Search for the cell housing the specified text and yield its [X, Y] center coordinate. 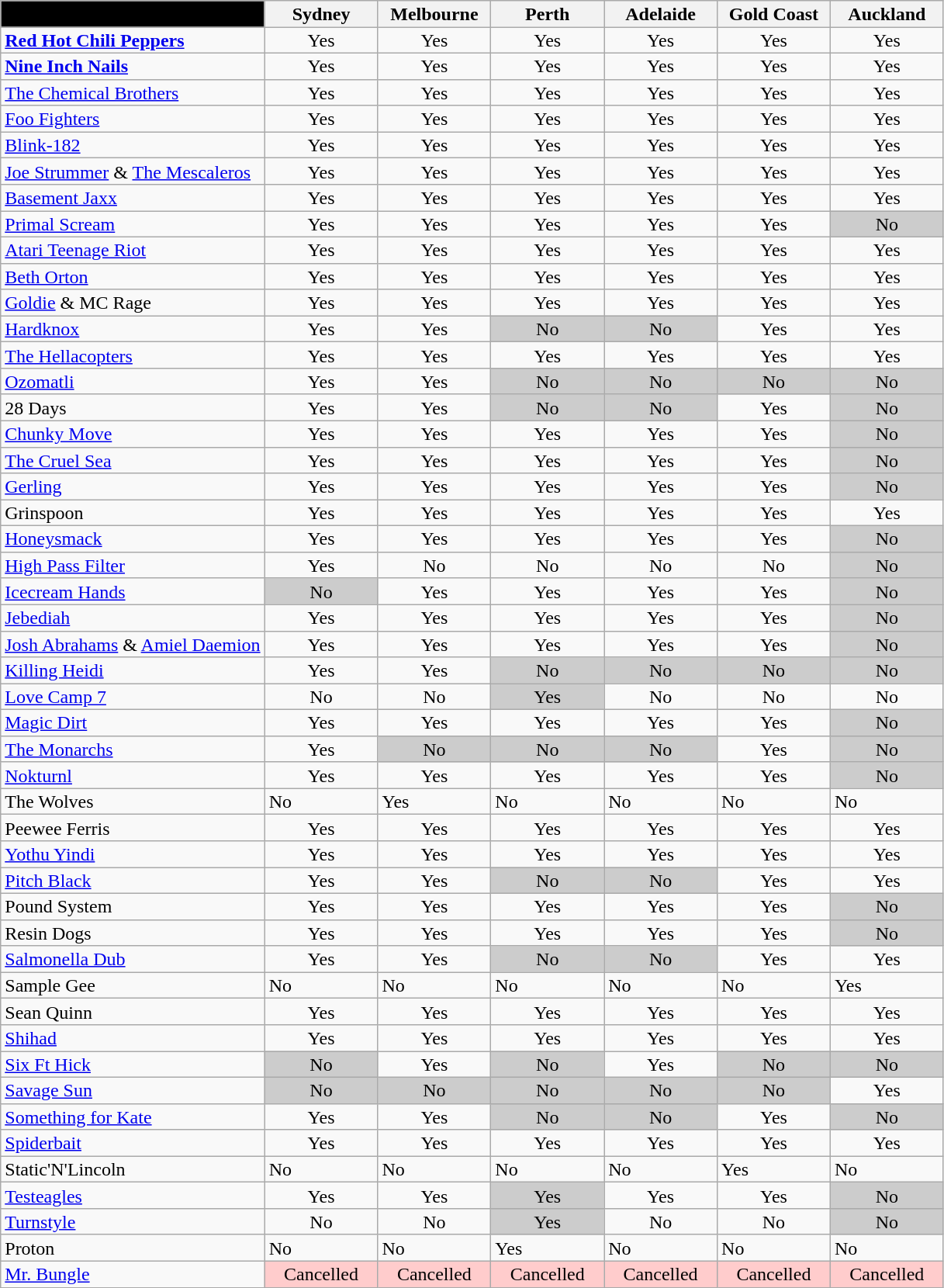
Primal Scream [133, 224]
Something for Kate [133, 1117]
Savage Sun [133, 1090]
The Cruel Sea [133, 460]
Blink-182 [133, 145]
Hardknox [133, 329]
The Hellacopters [133, 355]
Love Camp 7 [133, 697]
Josh Abrahams & Amiel Daemion [133, 644]
Testeagles [133, 1196]
High Pass Filter [133, 565]
Sean Quinn [133, 1012]
Salmonella Dub [133, 959]
Sydney [321, 14]
Grinspoon [133, 513]
Mr. Bungle [133, 1274]
Adelaide [661, 14]
Perth [548, 14]
The Chemical Brothers [133, 92]
Red Hot Chili Peppers [133, 40]
Auckland [887, 14]
Foo Fighters [133, 119]
The Monarchs [133, 749]
Gerling [133, 486]
Honeysmack [133, 539]
Jebediah [133, 618]
Atari Teenage Riot [133, 250]
Nokturnl [133, 775]
Joe Strummer & The Mescaleros [133, 171]
Nine Inch Nails [133, 66]
Peewee Ferris [133, 828]
Six Ft Hick [133, 1064]
Resin Dogs [133, 933]
Yothu Yindi [133, 854]
Goldie & MC Rage [133, 303]
Beth Orton [133, 276]
Chunky Move [133, 434]
Ozomatli [133, 382]
Pound System [133, 906]
The Wolves [133, 802]
Icecream Hands [133, 591]
Static'N'Lincoln [133, 1169]
Shihad [133, 1038]
Basement Jaxx [133, 198]
Gold Coast [774, 14]
Turnstyle [133, 1222]
Proton [133, 1248]
Spiderbait [133, 1143]
Killing Heidi [133, 670]
Sample Gee [133, 985]
Melbourne [434, 14]
Pitch Black [133, 881]
Magic Dirt [133, 723]
28 Days [133, 407]
